Determine the [X, Y] coordinate at the center of the cell enclosing the given text.  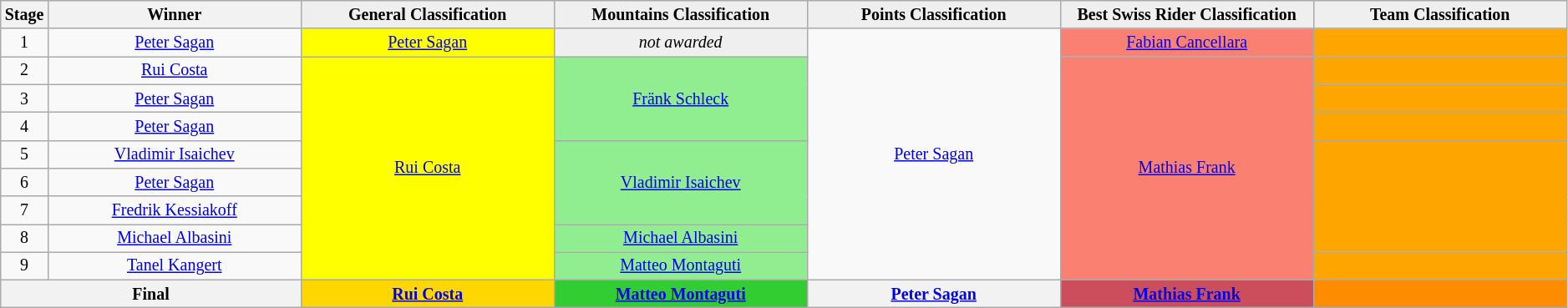
Stage [25, 15]
not awarded [680, 43]
7 [25, 210]
General Classification [428, 15]
3 [25, 98]
Winner [174, 15]
8 [25, 239]
4 [25, 127]
Team Classification [1440, 15]
Final [150, 294]
1 [25, 43]
Fredrik Kessiakoff [174, 210]
Fabian Cancellara [1186, 43]
5 [25, 154]
9 [25, 265]
Mountains Classification [680, 15]
Best Swiss Rider Classification [1186, 15]
Fränk Schleck [680, 98]
6 [25, 182]
Points Classification [934, 15]
2 [25, 70]
Tanel Kangert [174, 265]
